Determine the [X, Y] coordinate at the center of the cell enclosing the given text.  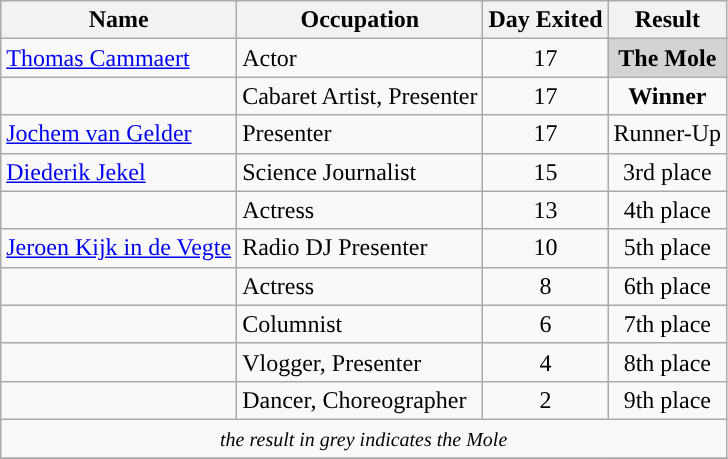
Winner [668, 96]
8 [546, 286]
Actor [360, 58]
3rd place [668, 172]
4th place [668, 210]
Runner-Up [668, 134]
Diederik Jekel [119, 172]
the result in grey indicates the Mole [364, 438]
Jeroen Kijk in de Vegte [119, 248]
Vlogger, Presenter [360, 362]
9th place [668, 400]
The Mole [668, 58]
Radio DJ Presenter [360, 248]
Day Exited [546, 20]
7th place [668, 324]
Science Journalist [360, 172]
Thomas Cammaert [119, 58]
2 [546, 400]
13 [546, 210]
Jochem van Gelder [119, 134]
Name [119, 20]
Occupation [360, 20]
Presenter [360, 134]
Dancer, Choreographer [360, 400]
10 [546, 248]
6 [546, 324]
15 [546, 172]
Result [668, 20]
4 [546, 362]
6th place [668, 286]
Columnist [360, 324]
Cabaret Artist, Presenter [360, 96]
8th place [668, 362]
5th place [668, 248]
